From the cell containing the given text, extract its center point as [X, Y] coordinate. 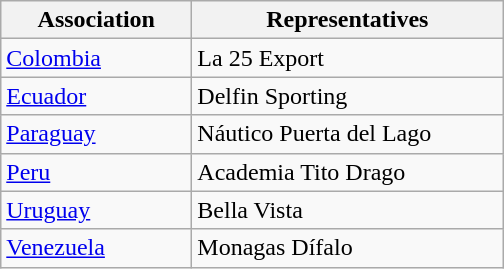
Uruguay [96, 210]
Náutico Puerta del Lago [348, 134]
Peru [96, 172]
Representatives [348, 20]
Bella Vista [348, 210]
Monagas Dífalo [348, 248]
Association [96, 20]
Venezuela [96, 248]
Academia Tito Drago [348, 172]
La 25 Export [348, 58]
Paraguay [96, 134]
Delfin Sporting [348, 96]
Ecuador [96, 96]
Colombia [96, 58]
